From the cell containing the given text, extract its center point as (X, Y) coordinate. 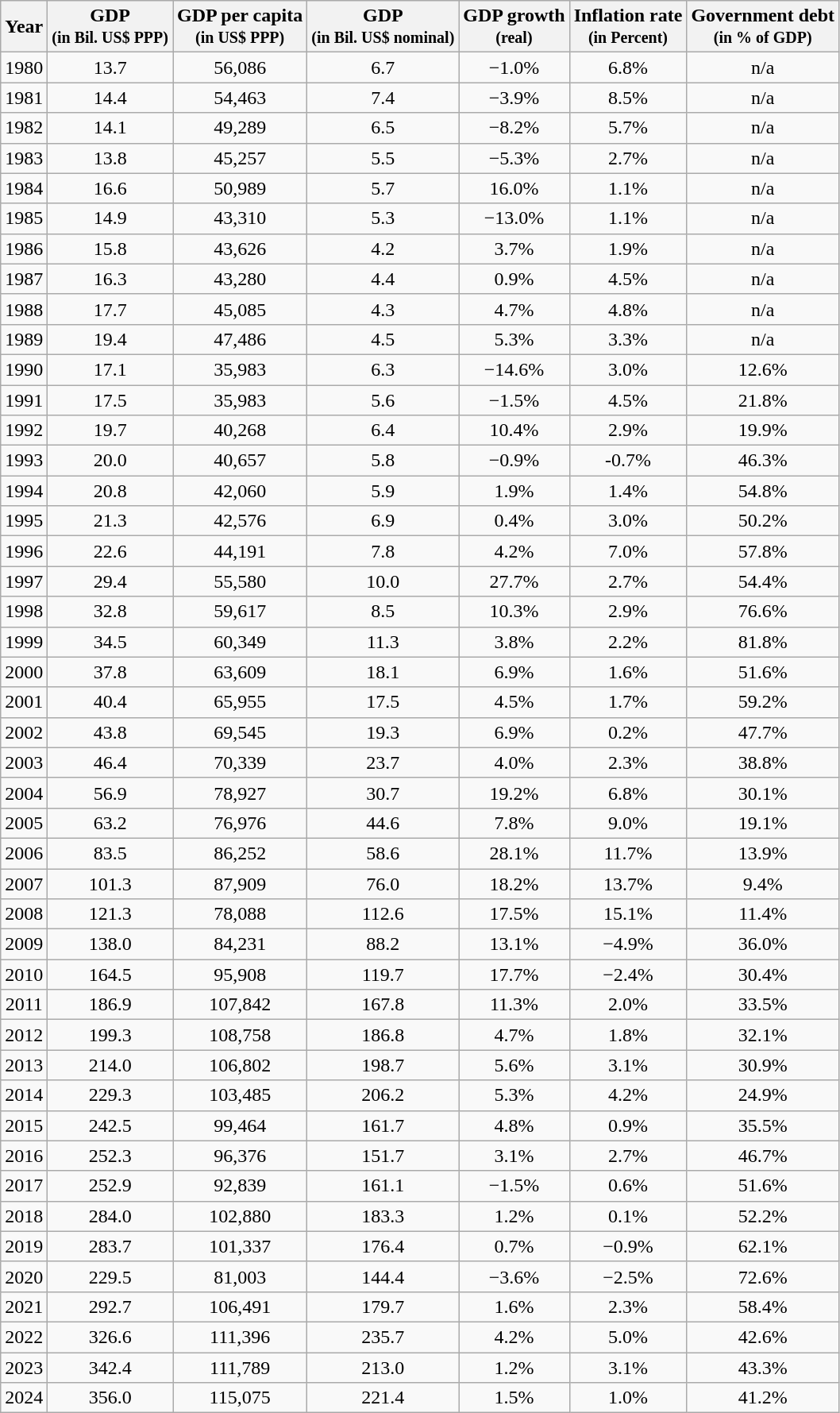
1985 (24, 218)
9.0% (628, 823)
50.2% (763, 521)
112.6 (383, 914)
6.4 (383, 430)
176.4 (383, 1246)
119.7 (383, 975)
12.6% (763, 369)
16.3 (110, 279)
17.7% (514, 975)
28.1% (514, 853)
1992 (24, 430)
63.2 (110, 823)
46.4 (110, 762)
40.4 (110, 702)
13.9% (763, 853)
1988 (24, 309)
1983 (24, 158)
106,802 (240, 1065)
−2.4% (628, 975)
1.4% (628, 491)
33.5% (763, 1005)
284.0 (110, 1216)
4.5 (383, 339)
−3.6% (514, 1276)
2015 (24, 1125)
−8.2% (514, 128)
1986 (24, 249)
14.1 (110, 128)
151.7 (383, 1156)
30.1% (763, 793)
43,310 (240, 218)
2011 (24, 1005)
−13.0% (514, 218)
9.4% (763, 884)
30.7 (383, 793)
2009 (24, 944)
229.3 (110, 1095)
161.7 (383, 1125)
83.5 (110, 853)
13.1% (514, 944)
1.5% (514, 1398)
3.7% (514, 249)
283.7 (110, 1246)
44,191 (240, 551)
20.0 (110, 461)
2010 (24, 975)
22.6 (110, 551)
229.5 (110, 1276)
60,349 (240, 642)
24.9% (763, 1095)
7.4 (383, 98)
164.5 (110, 975)
183.3 (383, 1216)
32.8 (110, 612)
29.4 (110, 581)
2021 (24, 1307)
5.7 (383, 188)
42,576 (240, 521)
326.6 (110, 1337)
4.4 (383, 279)
0.1% (628, 1216)
4.3 (383, 309)
15.1% (628, 914)
1997 (24, 581)
1994 (24, 491)
58.6 (383, 853)
1.0% (628, 1398)
102,880 (240, 1216)
2.0% (628, 1005)
−1.0% (514, 68)
76.0 (383, 884)
2024 (24, 1398)
2008 (24, 914)
59.2% (763, 702)
167.8 (383, 1005)
2016 (24, 1156)
81.8% (763, 642)
GDP(in Bil. US$ PPP) (110, 27)
1993 (24, 461)
252.3 (110, 1156)
30.4% (763, 975)
86,252 (240, 853)
111,789 (240, 1367)
4.2 (383, 249)
5.6% (514, 1065)
92,839 (240, 1186)
27.7% (514, 581)
1999 (24, 642)
5.7% (628, 128)
20.8 (110, 491)
7.8% (514, 823)
54.8% (763, 491)
213.0 (383, 1367)
54,463 (240, 98)
6.9 (383, 521)
10.0 (383, 581)
21.8% (763, 400)
144.4 (383, 1276)
76.6% (763, 612)
2012 (24, 1035)
57.8% (763, 551)
1998 (24, 612)
37.8 (110, 672)
69,545 (240, 732)
63,609 (240, 672)
1989 (24, 339)
2018 (24, 1216)
43.8 (110, 732)
96,376 (240, 1156)
161.1 (383, 1186)
1980 (24, 68)
47.7% (763, 732)
56,086 (240, 68)
19.4 (110, 339)
2013 (24, 1065)
6.5 (383, 128)
1.7% (628, 702)
34.5 (110, 642)
17.5% (514, 914)
186.8 (383, 1035)
0.7% (514, 1246)
11.3% (514, 1005)
1996 (24, 551)
11.7% (628, 853)
111,396 (240, 1337)
101,337 (240, 1246)
15.8 (110, 249)
38.8% (763, 762)
1981 (24, 98)
−14.6% (514, 369)
Inflation rate(in Percent) (628, 27)
Year (24, 27)
55,580 (240, 581)
5.0% (628, 1337)
23.7 (383, 762)
46.3% (763, 461)
GDP growth(real) (514, 27)
8.5 (383, 612)
1990 (24, 369)
35.5% (763, 1125)
101.3 (110, 884)
2014 (24, 1095)
8.5% (628, 98)
6.7 (383, 68)
0.2% (628, 732)
3.8% (514, 642)
3.3% (628, 339)
19.7 (110, 430)
GDP(in Bil. US$ nominal) (383, 27)
115,075 (240, 1398)
2.2% (628, 642)
56.9 (110, 793)
40,268 (240, 430)
2022 (24, 1337)
2019 (24, 1246)
1991 (24, 400)
0.6% (628, 1186)
16.0% (514, 188)
198.7 (383, 1065)
99,464 (240, 1125)
45,257 (240, 158)
95,908 (240, 975)
2005 (24, 823)
30.9% (763, 1065)
81,003 (240, 1276)
10.4% (514, 430)
292.7 (110, 1307)
62.1% (763, 1246)
7.0% (628, 551)
5.9 (383, 491)
78,088 (240, 914)
103,485 (240, 1095)
1982 (24, 128)
70,339 (240, 762)
−3.9% (514, 98)
Government debt(in % of GDP) (763, 27)
19.3 (383, 732)
32.1% (763, 1035)
13.8 (110, 158)
17.7 (110, 309)
5.8 (383, 461)
2000 (24, 672)
242.5 (110, 1125)
2001 (24, 702)
18.1 (383, 672)
2004 (24, 793)
7.8 (383, 551)
2020 (24, 1276)
2017 (24, 1186)
42,060 (240, 491)
−4.9% (628, 944)
13.7% (628, 884)
206.2 (383, 1095)
2023 (24, 1367)
76,976 (240, 823)
235.7 (383, 1337)
2002 (24, 732)
44.6 (383, 823)
121.3 (110, 914)
49,289 (240, 128)
13.7 (110, 68)
43,280 (240, 279)
11.4% (763, 914)
52.2% (763, 1216)
17.1 (110, 369)
214.0 (110, 1065)
1.8% (628, 1035)
45,085 (240, 309)
106,491 (240, 1307)
2003 (24, 762)
2006 (24, 853)
36.0% (763, 944)
41.2% (763, 1398)
179.7 (383, 1307)
43.3% (763, 1367)
10.3% (514, 612)
342.4 (110, 1367)
21.3 (110, 521)
18.2% (514, 884)
46.7% (763, 1156)
47,486 (240, 339)
-0.7% (628, 461)
−2.5% (628, 1276)
16.6 (110, 188)
221.4 (383, 1398)
43,626 (240, 249)
GDP per capita(in US$ PPP) (240, 27)
19.2% (514, 793)
5.6 (383, 400)
87,909 (240, 884)
138.0 (110, 944)
1995 (24, 521)
1984 (24, 188)
72.6% (763, 1276)
50,989 (240, 188)
6.3 (383, 369)
356.0 (110, 1398)
108,758 (240, 1035)
19.1% (763, 823)
4.0% (514, 762)
252.9 (110, 1186)
0.4% (514, 521)
11.3 (383, 642)
186.9 (110, 1005)
199.3 (110, 1035)
40,657 (240, 461)
5.3 (383, 218)
78,927 (240, 793)
58.4% (763, 1307)
2007 (24, 884)
1987 (24, 279)
65,955 (240, 702)
107,842 (240, 1005)
88.2 (383, 944)
−5.3% (514, 158)
14.9 (110, 218)
42.6% (763, 1337)
84,231 (240, 944)
19.9% (763, 430)
5.5 (383, 158)
59,617 (240, 612)
14.4 (110, 98)
54.4% (763, 581)
